From the cell containing the given text, extract its center point as (x, y) coordinate. 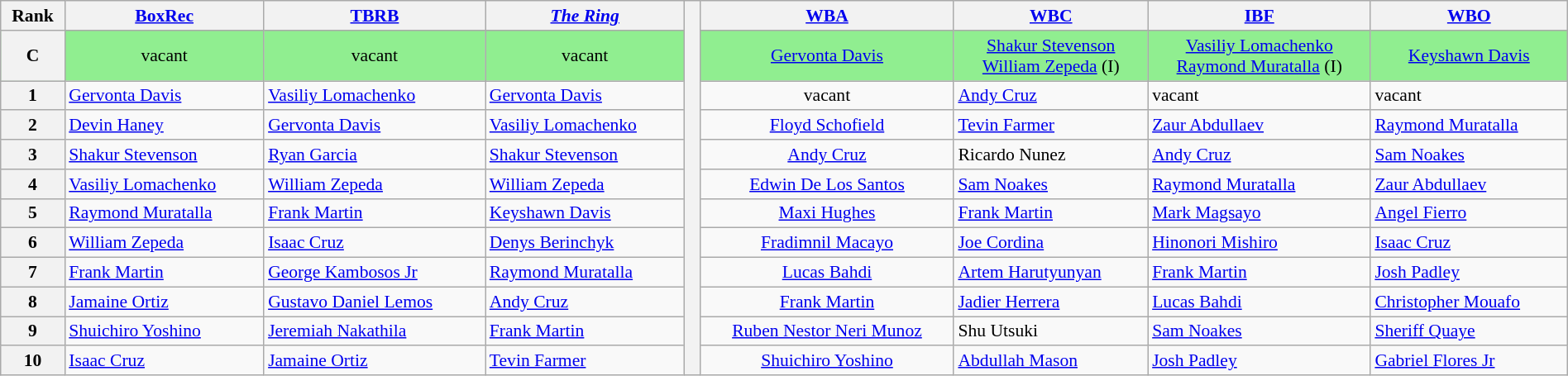
7 (33, 273)
5 (33, 213)
10 (33, 361)
Shakur StevensonWilliam Zepeda (I) (1050, 56)
Ryan Garcia (375, 155)
WBA (827, 16)
2 (33, 126)
Angel Fierro (1469, 213)
Gabriel Flores Jr (1469, 361)
3 (33, 155)
Abdullah Mason (1050, 361)
Artem Harutyunyan (1050, 273)
Mark Magsayo (1259, 213)
Edwin De Los Santos (827, 184)
Devin Haney (164, 126)
Maxi Hughes (827, 213)
Ruben Nestor Neri Munoz (827, 331)
Fradimnil Macayo (827, 243)
Gustavo Daniel Lemos (375, 302)
WBC (1050, 16)
Christopher Mouafo (1469, 302)
Joe Cordina (1050, 243)
C (33, 56)
IBF (1259, 16)
Jadier Herrera (1050, 302)
9 (33, 331)
Floyd Schofield (827, 126)
George Kambosos Jr (375, 273)
4 (33, 184)
Jeremiah Nakathila (375, 331)
Ricardo Nunez (1050, 155)
Shu Utsuki (1050, 331)
6 (33, 243)
Sheriff Quaye (1469, 331)
The Ring (586, 16)
BoxRec (164, 16)
Denys Berinchyk (586, 243)
8 (33, 302)
WBO (1469, 16)
Hinonori Mishiro (1259, 243)
Vasiliy LomachenkoRaymond Muratalla (I) (1259, 56)
1 (33, 96)
TBRB (375, 16)
Rank (33, 16)
